Identify which cell holds the provided text, then report its [X, Y] central coordinate. 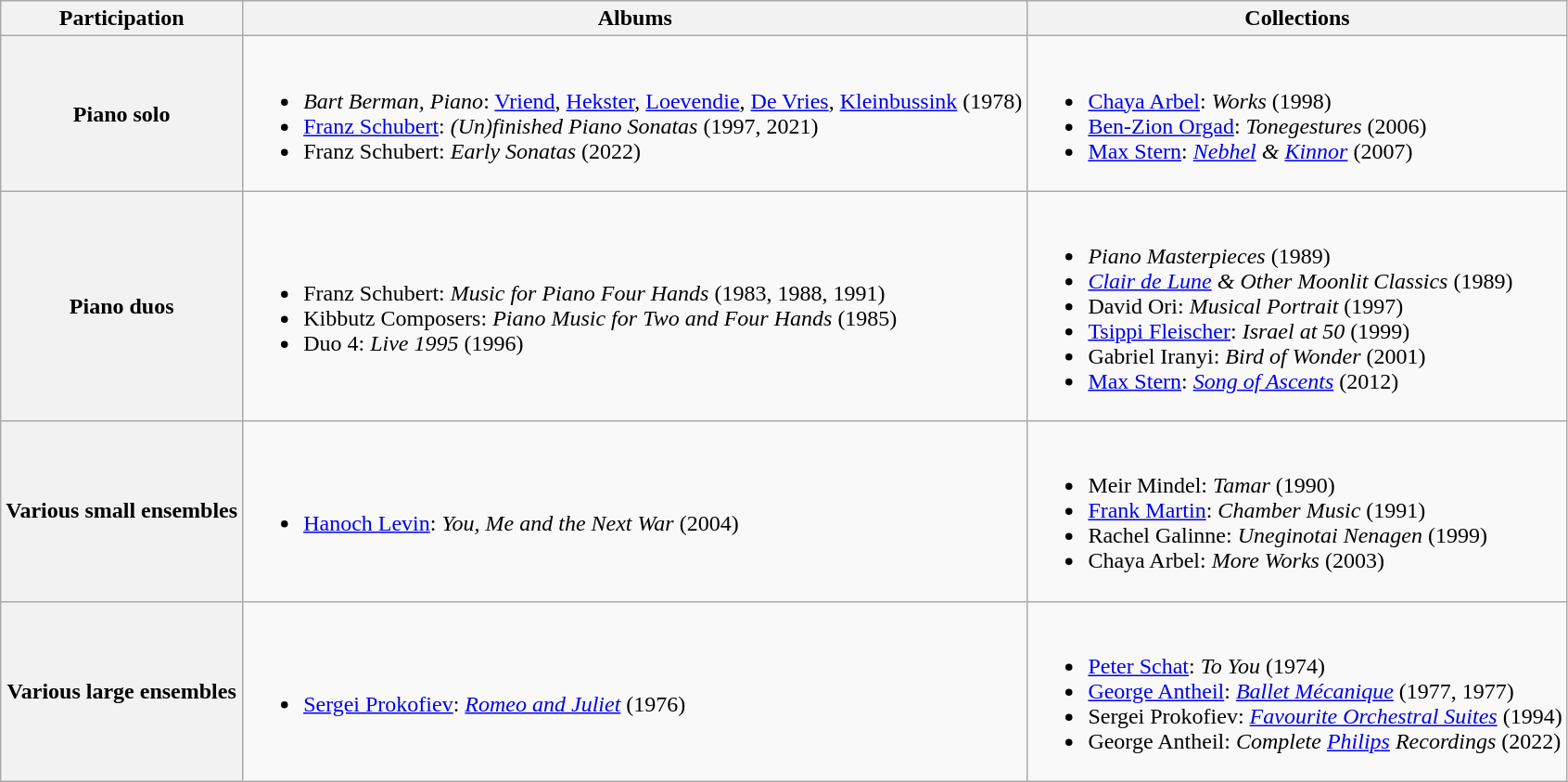
Participation [122, 19]
Piano solo [122, 113]
Albums [635, 19]
Meir Mindel: Tamar (1990)Frank Martin: Chamber Music (1991)Rachel Galinne: Uneginotai Nenagen (1999)Chaya Arbel: More Works (2003) [1297, 511]
Various small ensembles [122, 511]
Franz Schubert: Music for Piano Four Hands (1983, 1988, 1991)Kibbutz Composers: Piano Music for Two and Four Hands (1985)Duo 4: Live 1995 (1996) [635, 306]
Chaya Arbel: Works (1998)Ben-Zion Orgad: Tonegestures (2006)Max Stern: Nebhel & Kinnor (2007) [1297, 113]
Hanoch Levin: You, Me and the Next War (2004) [635, 511]
Collections [1297, 19]
Piano duos [122, 306]
Various large ensembles [122, 691]
Sergei Prokofiev: Romeo and Juliet (1976) [635, 691]
